Extract the [x, y] coordinate from the center of the cell holding the provided text.  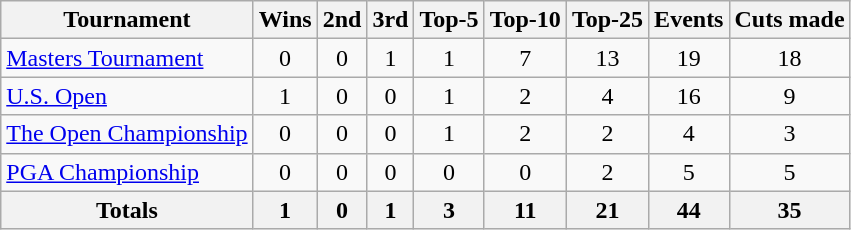
Totals [127, 210]
44 [689, 210]
13 [607, 58]
21 [607, 210]
PGA Championship [127, 172]
Top-25 [607, 20]
U.S. Open [127, 96]
Top-10 [525, 20]
Cuts made [790, 20]
19 [689, 58]
Events [689, 20]
16 [689, 96]
Tournament [127, 20]
35 [790, 210]
18 [790, 58]
Wins [285, 20]
2nd [342, 20]
Masters Tournament [127, 58]
The Open Championship [127, 134]
9 [790, 96]
11 [525, 210]
3rd [390, 20]
7 [525, 58]
Top-5 [449, 20]
